Scan for the cell matching the given text and deliver its [x, y] coordinate at center. 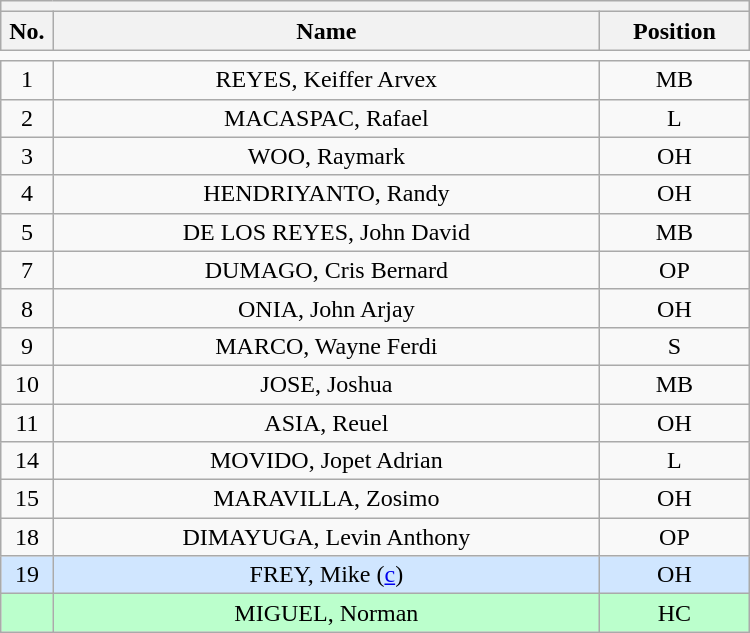
4 [27, 194]
ONIA, John Arjay [326, 308]
9 [27, 346]
7 [27, 270]
MARAVILLA, Zosimo [326, 499]
DE LOS REYES, John David [326, 232]
11 [27, 423]
MOVIDO, Jopet Adrian [326, 461]
WOO, Raymark [326, 156]
Name [326, 31]
FREY, Mike (c) [326, 575]
2 [27, 118]
14 [27, 461]
No. [27, 31]
8 [27, 308]
15 [27, 499]
S [675, 346]
HC [675, 613]
JOSE, Joshua [326, 384]
18 [27, 537]
1 [27, 80]
ASIA, Reuel [326, 423]
DIMAYUGA, Levin Anthony [326, 537]
19 [27, 575]
REYES, Keiffer Arvex [326, 80]
Position [675, 31]
MARCO, Wayne Ferdi [326, 346]
5 [27, 232]
DUMAGO, Cris Bernard [326, 270]
HENDRIYANTO, Randy [326, 194]
MIGUEL, Norman [326, 613]
MACASPAC, Rafael [326, 118]
10 [27, 384]
3 [27, 156]
